Extract the [X, Y] coordinate from the center of the cell holding the provided text.  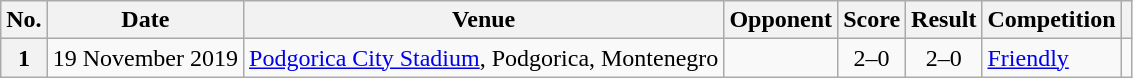
Date [145, 20]
No. [24, 20]
19 November 2019 [145, 58]
Score [872, 20]
Podgorica City Stadium, Podgorica, Montenegro [484, 58]
Opponent [781, 20]
1 [24, 58]
Friendly [1052, 58]
Competition [1052, 20]
Result [944, 20]
Venue [484, 20]
